Return the (x, y) coordinate for the center point of the cell that contains the specified text.  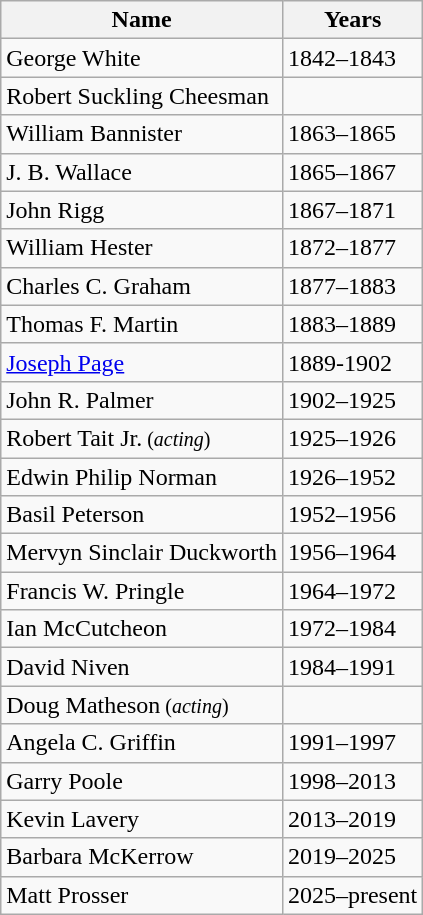
John Rigg (142, 210)
1883–1889 (352, 324)
1984–1991 (352, 667)
Robert Tait Jr. (acting) (142, 438)
Mervyn Sinclair Duckworth (142, 553)
Basil Peterson (142, 515)
1964–1972 (352, 591)
Francis W. Pringle (142, 591)
Angela C. Griffin (142, 743)
Kevin Lavery (142, 819)
Matt Prosser (142, 895)
2019–2025 (352, 857)
David Niven (142, 667)
Charles C. Graham (142, 286)
2025–present (352, 895)
1863–1865 (352, 134)
John R. Palmer (142, 400)
Name (142, 20)
Robert Suckling Cheesman (142, 96)
Joseph Page (142, 362)
1952–1956 (352, 515)
1867–1871 (352, 210)
William Hester (142, 248)
1925–1926 (352, 438)
1889-1902 (352, 362)
Years (352, 20)
Barbara McKerrow (142, 857)
George White (142, 58)
1842–1843 (352, 58)
1926–1952 (352, 477)
J. B. Wallace (142, 172)
1998–2013 (352, 781)
1902–1925 (352, 400)
1872–1877 (352, 248)
1972–1984 (352, 629)
2013–2019 (352, 819)
Garry Poole (142, 781)
Thomas F. Martin (142, 324)
1865–1867 (352, 172)
Doug Matheson (acting) (142, 705)
William Bannister (142, 134)
1956–1964 (352, 553)
1991–1997 (352, 743)
Edwin Philip Norman (142, 477)
1877–1883 (352, 286)
Ian McCutcheon (142, 629)
